Detect which cell encompasses the target text, then output its (X, Y) center coordinate. 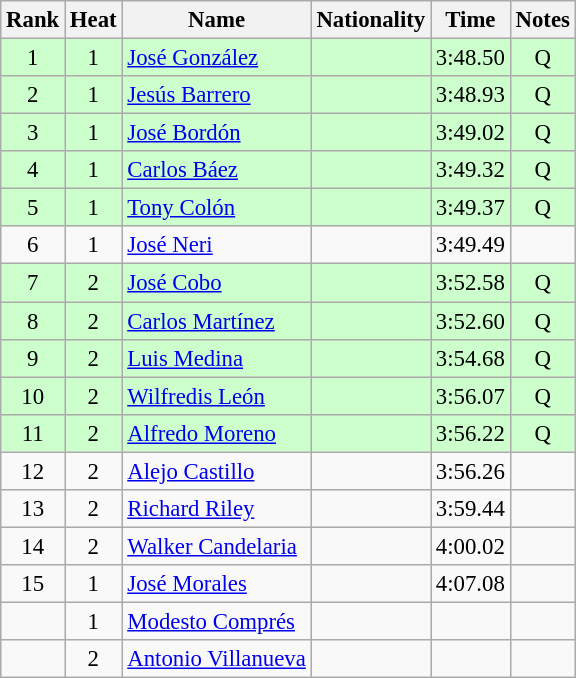
3:49.32 (471, 170)
3:52.58 (471, 283)
José Bordón (216, 133)
Wilfredis León (216, 396)
9 (33, 358)
3:49.02 (471, 133)
3:56.26 (471, 471)
Rank (33, 20)
3:48.93 (471, 95)
Richard Riley (216, 509)
7 (33, 283)
Modesto Comprés (216, 621)
Heat (94, 20)
13 (33, 509)
3:56.07 (471, 396)
12 (33, 471)
3:52.60 (471, 321)
6 (33, 245)
4:07.08 (471, 584)
14 (33, 546)
4:00.02 (471, 546)
3:54.68 (471, 358)
11 (33, 433)
Tony Colón (216, 208)
Walker Candelaria (216, 546)
Nationality (370, 20)
Antonio Villanueva (216, 659)
10 (33, 396)
3:56.22 (471, 433)
José Neri (216, 245)
15 (33, 584)
Carlos Báez (216, 170)
3:48.50 (471, 58)
José González (216, 58)
Alejo Castillo (216, 471)
3:59.44 (471, 509)
3:49.49 (471, 245)
8 (33, 321)
Notes (542, 20)
Carlos Martínez (216, 321)
Time (471, 20)
Luis Medina (216, 358)
José Morales (216, 584)
5 (33, 208)
Name (216, 20)
3:49.37 (471, 208)
4 (33, 170)
Jesús Barrero (216, 95)
3 (33, 133)
Alfredo Moreno (216, 433)
José Cobo (216, 283)
